Locate the cell with the specified text and output its [X, Y] center coordinate. 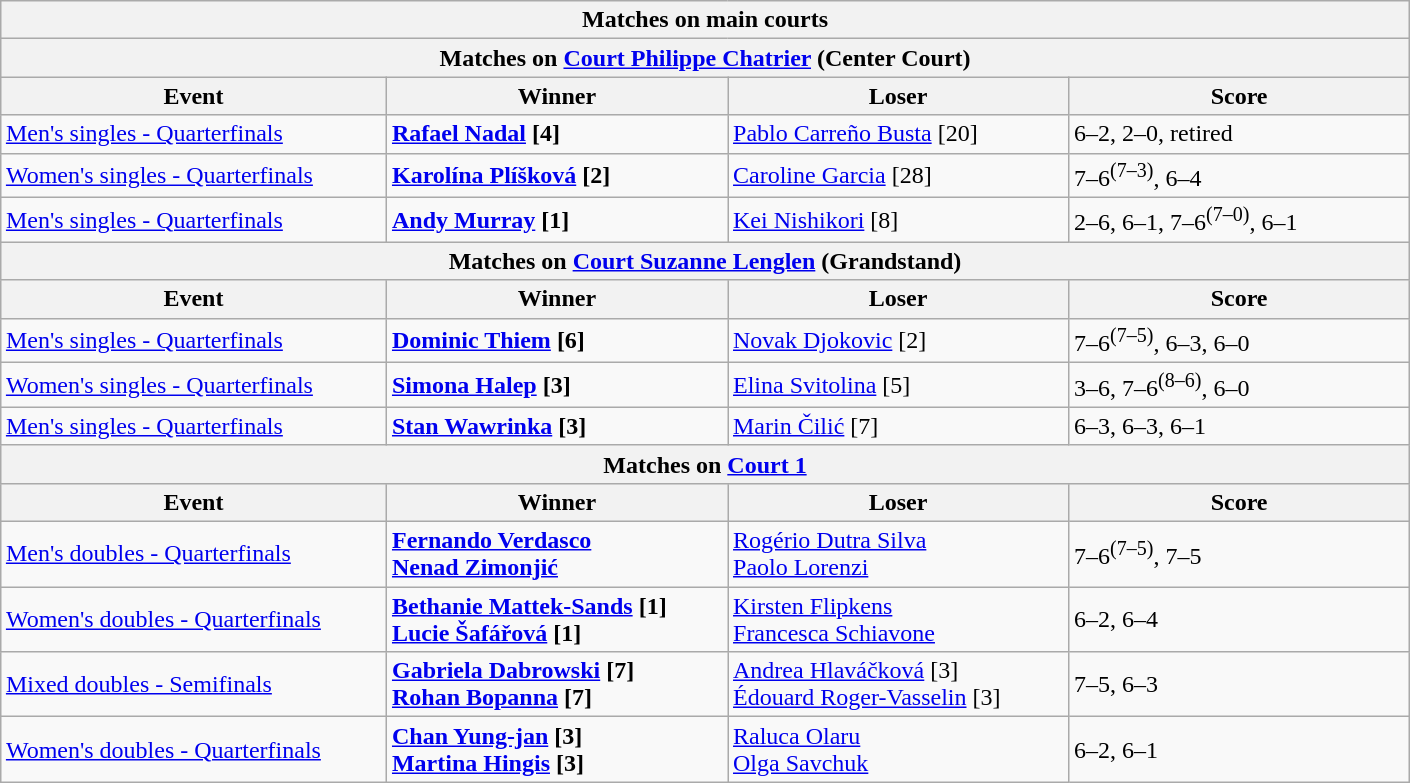
Stan Wawrinka [3] [556, 426]
Rafael Nadal [4] [556, 134]
6–2, 6–1 [1240, 750]
6–2, 2–0, retired [1240, 134]
Bethanie Mattek-Sands [1] Lucie Šafářová [1] [556, 620]
Caroline Garcia [28] [898, 176]
Marin Čilić [7] [898, 426]
Mixed doubles - Semifinals [193, 684]
Elina Svitolina [5] [898, 386]
Karolína Plíšková [2] [556, 176]
Fernando Verdasco Nenad Zimonjić [556, 554]
Kirsten Flipkens Francesca Schiavone [898, 620]
Andy Murray [1] [556, 220]
Chan Yung-jan [3] Martina Hingis [3] [556, 750]
Novak Djokovic [2] [898, 340]
Matches on Court Philippe Chatrier (Center Court) [704, 58]
6–3, 6–3, 6–1 [1240, 426]
Dominic Thiem [6] [556, 340]
Pablo Carreño Busta [20] [898, 134]
Men's doubles - Quarterfinals [193, 554]
6–2, 6–4 [1240, 620]
7–6(7–5), 6–3, 6–0 [1240, 340]
Matches on Court 1 [704, 464]
Simona Halep [3] [556, 386]
Kei Nishikori [8] [898, 220]
7–6(7–5), 7–5 [1240, 554]
Gabriela Dabrowski [7] Rohan Bopanna [7] [556, 684]
Matches on main courts [704, 20]
Andrea Hlaváčková [3] Édouard Roger-Vasselin [3] [898, 684]
Raluca Olaru Olga Savchuk [898, 750]
2–6, 6–1, 7–6(7–0), 6–1 [1240, 220]
7–5, 6–3 [1240, 684]
Matches on Court Suzanne Lenglen (Grandstand) [704, 261]
7–6(7–3), 6–4 [1240, 176]
3–6, 7–6(8–6), 6–0 [1240, 386]
Rogério Dutra Silva Paolo Lorenzi [898, 554]
